Scan for the cell matching the given text and deliver its [x, y] coordinate at center. 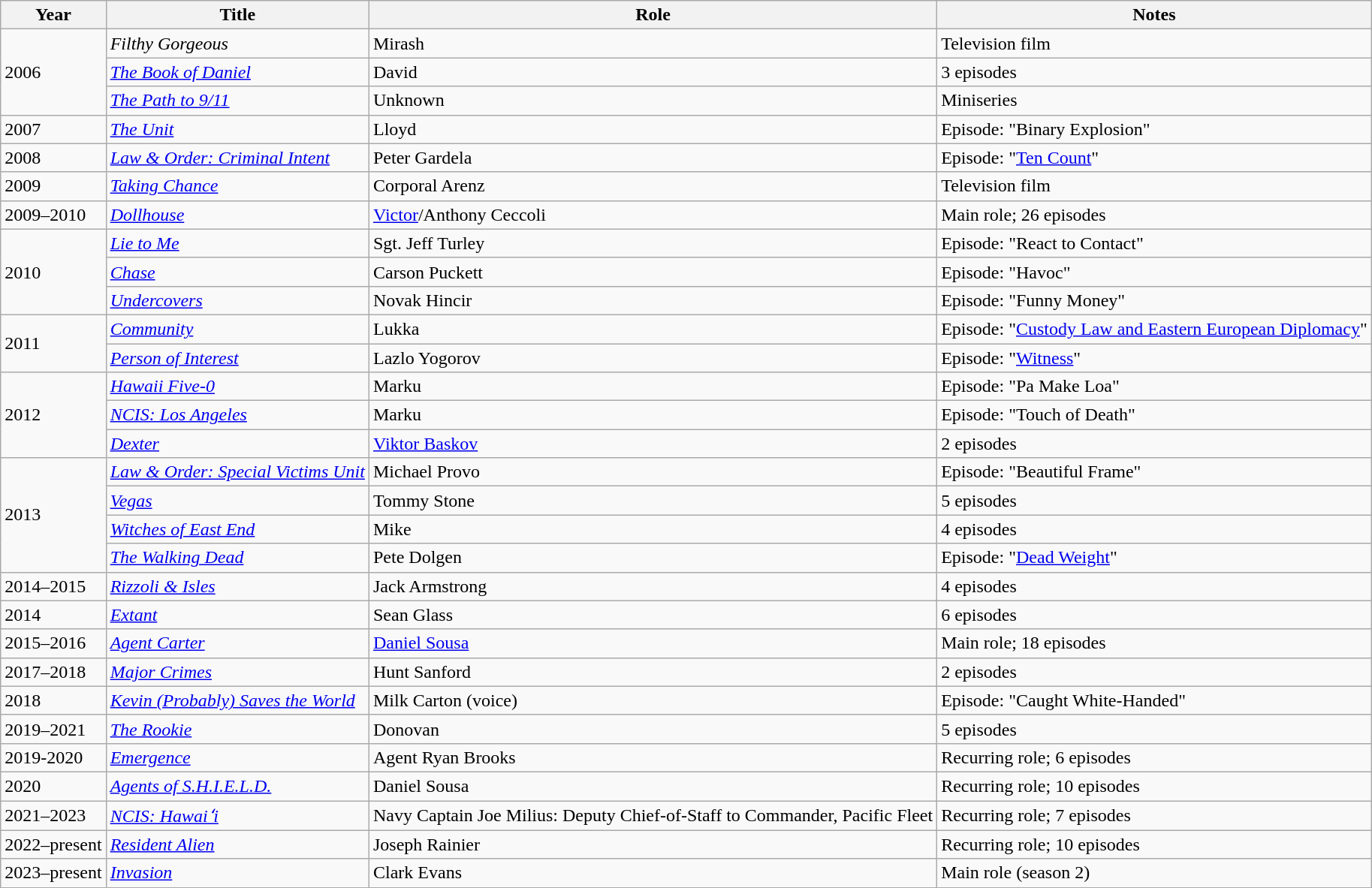
David [653, 72]
Novak Hincir [653, 300]
2015–2016 [53, 643]
Recurring role; 6 episodes [1155, 757]
Agent Carter [237, 643]
2020 [53, 786]
Clark Evans [653, 873]
Victor/Anthony Ceccoli [653, 215]
Sean Glass [653, 615]
Carson Puckett [653, 272]
2018 [53, 700]
Pete Dolgen [653, 558]
2017–2018 [53, 672]
2014 [53, 615]
2019-2020 [53, 757]
Episode: "Pa Make Loa" [1155, 387]
Miniseries [1155, 101]
Chase [237, 272]
2006 [53, 72]
Episode: "Witness" [1155, 358]
Episode: "Touch of Death" [1155, 415]
Unknown [653, 101]
2022–present [53, 844]
The Walking Dead [237, 558]
Episode: "Custody Law and Eastern European Diplomacy" [1155, 329]
Episode: "Dead Weight" [1155, 558]
Episode: "Funny Money" [1155, 300]
Episode: "Havoc" [1155, 272]
Episode: "React to Contact" [1155, 243]
6 episodes [1155, 615]
Main role; 18 episodes [1155, 643]
Lloyd [653, 129]
Role [653, 15]
Taking Chance [237, 186]
The Unit [237, 129]
Lie to Me [237, 243]
2009–2010 [53, 215]
Filthy Gorgeous [237, 44]
Tommy Stone [653, 501]
Viktor Baskov [653, 444]
Recurring role; 7 episodes [1155, 815]
NCIS: Hawaiʻi [237, 815]
Invasion [237, 873]
Corporal Arenz [653, 186]
2021–2023 [53, 815]
Title [237, 15]
2019–2021 [53, 729]
Episode: "Beautiful Frame" [1155, 472]
Year [53, 15]
Episode: "Binary Explosion" [1155, 129]
Undercovers [237, 300]
Resident Alien [237, 844]
Sgt. Jeff Turley [653, 243]
Extant [237, 615]
Hunt Sanford [653, 672]
Mike [653, 529]
Witches of East End [237, 529]
Episode: "Ten Count" [1155, 158]
2013 [53, 515]
The Path to 9/11 [237, 101]
The Rookie [237, 729]
Notes [1155, 15]
Person of Interest [237, 358]
Kevin (Probably) Saves the World [237, 700]
Agent Ryan Brooks [653, 757]
2009 [53, 186]
Vegas [237, 501]
2012 [53, 415]
Lukka [653, 329]
Navy Captain Joe Milius: Deputy Chief-of-Staff to Commander, Pacific Fleet [653, 815]
2023–present [53, 873]
Law & Order: Criminal Intent [237, 158]
Emergence [237, 757]
Dollhouse [237, 215]
Major Crimes [237, 672]
Law & Order: Special Victims Unit [237, 472]
Joseph Rainier [653, 844]
Rizzoli & Isles [237, 586]
Michael Provo [653, 472]
Donovan [653, 729]
2011 [53, 343]
Community [237, 329]
Dexter [237, 444]
Main role; 26 episodes [1155, 215]
2007 [53, 129]
Peter Gardela [653, 158]
2010 [53, 272]
2014–2015 [53, 586]
Agents of S.H.I.E.L.D. [237, 786]
2008 [53, 158]
Milk Carton (voice) [653, 700]
NCIS: Los Angeles [237, 415]
Mirash [653, 44]
The Book of Daniel [237, 72]
Main role (season 2) [1155, 873]
Episode: "Caught White-Handed" [1155, 700]
3 episodes [1155, 72]
Jack Armstrong [653, 586]
Hawaii Five-0 [237, 387]
Lazlo Yogorov [653, 358]
